Return [x, y] of the center of cell containing provided text 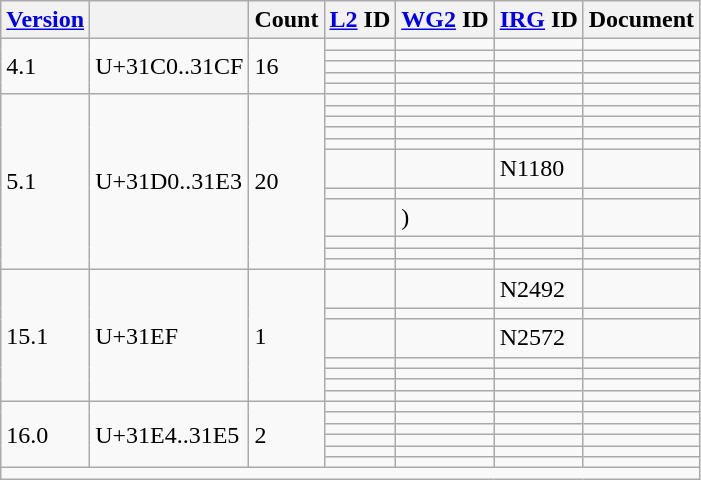
U+31EF [170, 336]
) [445, 218]
5.1 [46, 182]
Count [286, 20]
Version [46, 20]
U+31C0..31CF [170, 66]
L2 ID [360, 20]
16.0 [46, 434]
1 [286, 336]
N1180 [538, 168]
16 [286, 66]
U+31D0..31E3 [170, 182]
15.1 [46, 336]
N2492 [538, 289]
20 [286, 182]
4.1 [46, 66]
Document [641, 20]
N2572 [538, 338]
WG2 ID [445, 20]
U+31E4..31E5 [170, 434]
2 [286, 434]
IRG ID [538, 20]
